Provide the (X, Y) coordinate of the cell's center where the given text is located.  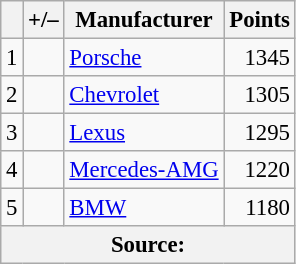
2 (12, 95)
3 (12, 133)
1180 (260, 208)
1295 (260, 133)
Source: (148, 245)
1345 (260, 58)
Lexus (144, 133)
1220 (260, 170)
1 (12, 58)
Points (260, 20)
BMW (144, 208)
Mercedes-AMG (144, 170)
1305 (260, 95)
Manufacturer (144, 20)
+/– (44, 20)
Porsche (144, 58)
Chevrolet (144, 95)
4 (12, 170)
5 (12, 208)
